Pinpoint the cell where the given text exists, returning its [x, y] midpoint coordinate. 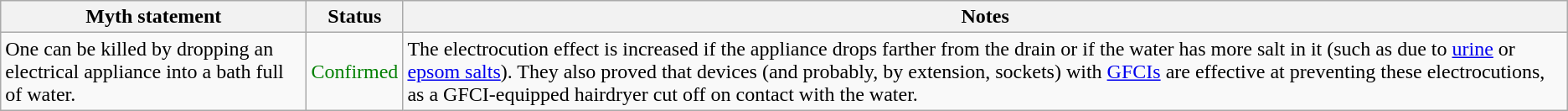
Status [355, 17]
Myth statement [154, 17]
Confirmed [355, 71]
Notes [985, 17]
One can be killed by dropping an electrical appliance into a bath full of water. [154, 71]
